Pinpoint the cell where the given text exists, returning its (x, y) midpoint coordinate. 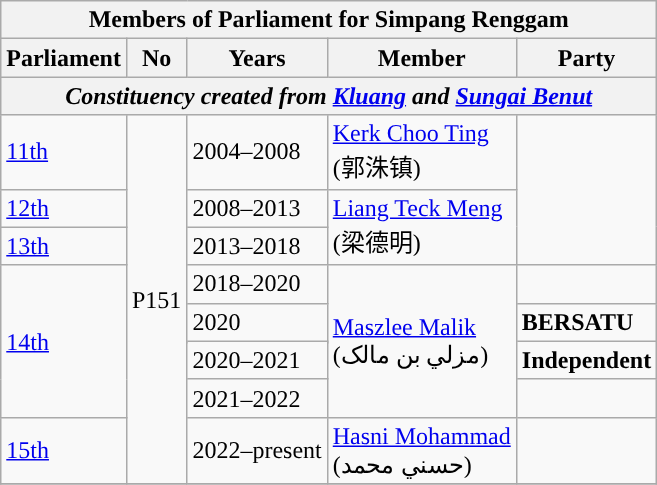
No (156, 58)
P151 (156, 300)
13th (64, 246)
11th (64, 152)
2004–2008 (257, 152)
Years (257, 58)
Members of Parliament for Simpang Renggam (329, 20)
2022–present (257, 450)
Liang Teck Meng (梁德明) (422, 227)
Independent (586, 360)
15th (64, 450)
Kerk Choo Ting (郭洙镇) (422, 152)
BERSATU (586, 322)
Member (422, 58)
12th (64, 208)
Hasni Mohammad (حسني محمد‎) (422, 450)
Constituency created from Kluang and Sungai Benut (329, 96)
2020–2021 (257, 360)
Parliament (64, 58)
2021–2022 (257, 398)
14th (64, 341)
2020 (257, 322)
2018–2020 (257, 284)
2013–2018 (257, 246)
Party (586, 58)
Maszlee Malik (مزلي بن مالک) (422, 341)
2008–2013 (257, 208)
